Search for the cell housing the specified text and yield its (X, Y) center coordinate. 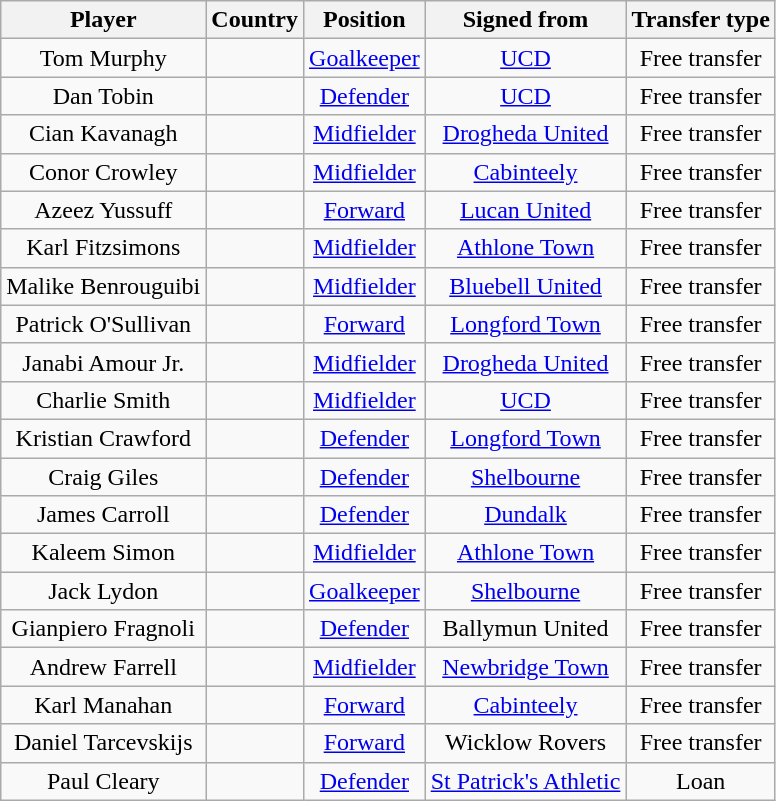
Janabi Amour Jr. (104, 362)
Cian Kavanagh (104, 134)
Malike Benrouguibi (104, 286)
Patrick O'Sullivan (104, 324)
Kristian Crawford (104, 438)
Gianpiero Fragnoli (104, 629)
Karl Manahan (104, 705)
Jack Lydon (104, 591)
Paul Cleary (104, 781)
Country (255, 20)
Player (104, 20)
Loan (700, 781)
Conor Crowley (104, 172)
Dundalk (526, 515)
Ballymun United (526, 629)
Bluebell United (526, 286)
Dan Tobin (104, 96)
Wicklow Rovers (526, 743)
Craig Giles (104, 477)
Kaleem Simon (104, 553)
Charlie Smith (104, 400)
Signed from (526, 20)
James Carroll (104, 515)
Transfer type (700, 20)
St Patrick's Athletic (526, 781)
Lucan United (526, 210)
Azeez Yussuff (104, 210)
Newbridge Town (526, 667)
Karl Fitzsimons (104, 248)
Andrew Farrell (104, 667)
Position (365, 20)
Daniel Tarcevskijs (104, 743)
Tom Murphy (104, 58)
